Determine the [X, Y] coordinate at the center of the cell enclosing the given text.  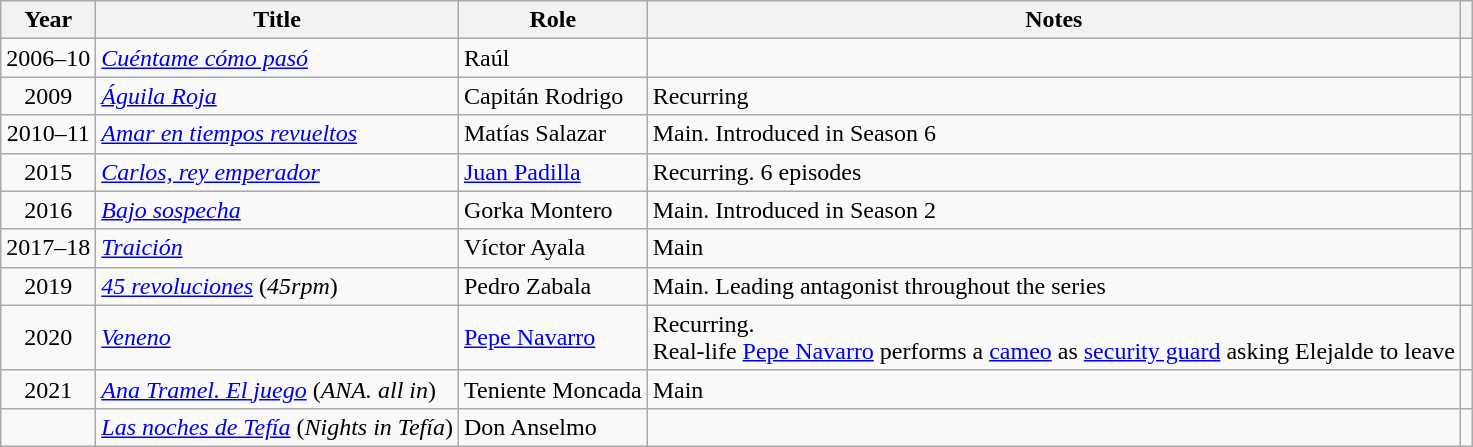
Cuéntame cómo pasó [278, 58]
Teniente Moncada [552, 389]
Recurring [1054, 96]
Las noches de Tefía (Nights in Tefía) [278, 427]
Pepe Navarro [552, 338]
Recurring. 6 episodes [1054, 172]
2021 [48, 389]
Role [552, 20]
2015 [48, 172]
2019 [48, 286]
Ana Tramel. El juego (ANA. all in) [278, 389]
Amar en tiempos revueltos [278, 134]
2017–18 [48, 248]
Main. Introduced in Season 2 [1054, 210]
2006–10 [48, 58]
Traición [278, 248]
Year [48, 20]
Carlos, rey emperador [278, 172]
Gorka Montero [552, 210]
2009 [48, 96]
Matías Salazar [552, 134]
Title [278, 20]
45 revoluciones (45rpm) [278, 286]
Capitán Rodrigo [552, 96]
Veneno [278, 338]
Águila Roja [278, 96]
Juan Padilla [552, 172]
2010–11 [48, 134]
Pedro Zabala [552, 286]
Notes [1054, 20]
Raúl [552, 58]
Víctor Ayala [552, 248]
Main. Introduced in Season 6 [1054, 134]
Bajo sospecha [278, 210]
2016 [48, 210]
Don Anselmo [552, 427]
2020 [48, 338]
Recurring.Real-life Pepe Navarro performs a cameo as security guard asking Elejalde to leave [1054, 338]
Main. Leading antagonist throughout the series [1054, 286]
